Identify which cell holds the provided text, then report its (X, Y) central coordinate. 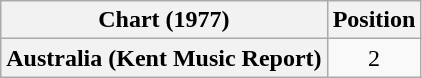
Australia (Kent Music Report) (164, 58)
Position (374, 20)
2 (374, 58)
Chart (1977) (164, 20)
